Scan for the cell matching the given text and deliver its [x, y] coordinate at center. 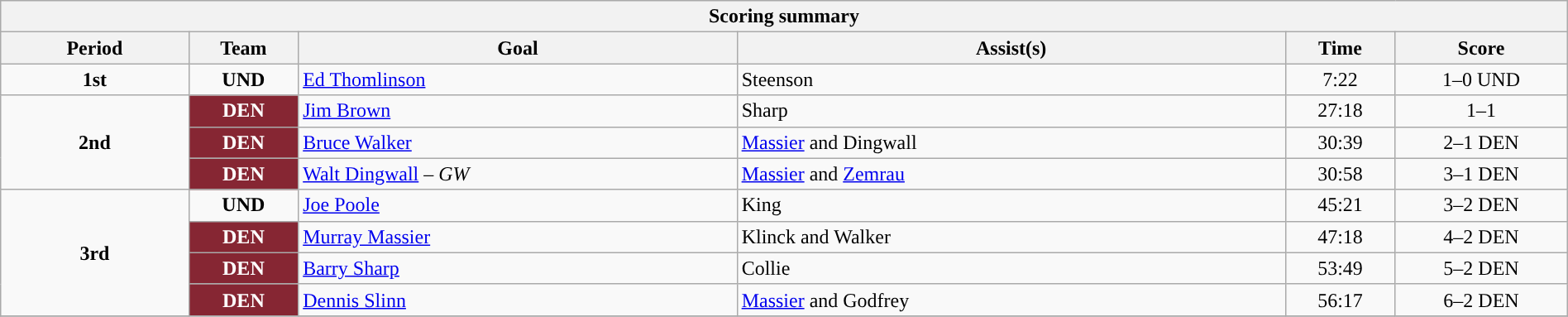
3–2 DEN [1481, 205]
Score [1481, 48]
Joe Poole [518, 205]
Murray Massier [518, 237]
1–0 UND [1481, 79]
Walt Dingwall – GW [518, 174]
Massier and Zemrau [1011, 174]
Time [1340, 48]
Massier and Dingwall [1011, 142]
Jim Brown [518, 111]
7:22 [1340, 79]
Team [243, 48]
56:17 [1340, 300]
Barry Sharp [518, 268]
4–2 DEN [1481, 237]
30:39 [1340, 142]
2–1 DEN [1481, 142]
Ed Thomlinson [518, 79]
45:21 [1340, 205]
Bruce Walker [518, 142]
Steenson [1011, 79]
Sharp [1011, 111]
Assist(s) [1011, 48]
5–2 DEN [1481, 268]
3–1 DEN [1481, 174]
Massier and Godfrey [1011, 300]
47:18 [1340, 237]
Scoring summary [784, 17]
Klinck and Walker [1011, 237]
Period [94, 48]
Goal [518, 48]
6–2 DEN [1481, 300]
27:18 [1340, 111]
30:58 [1340, 174]
1–1 [1481, 111]
King [1011, 205]
3rd [94, 252]
53:49 [1340, 268]
2nd [94, 142]
Dennis Slinn [518, 300]
1st [94, 79]
Collie [1011, 268]
